Scan for the cell matching the given text and deliver its [x, y] coordinate at center. 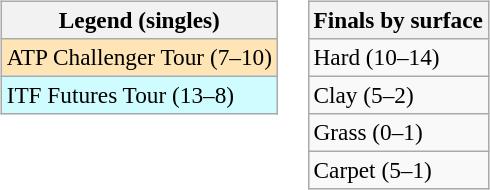
ATP Challenger Tour (7–10) [139, 57]
Finals by surface [398, 20]
Legend (singles) [139, 20]
Hard (10–14) [398, 57]
Clay (5–2) [398, 95]
Grass (0–1) [398, 133]
ITF Futures Tour (13–8) [139, 95]
Carpet (5–1) [398, 171]
